Scan for the cell matching the given text and deliver its (x, y) coordinate at center. 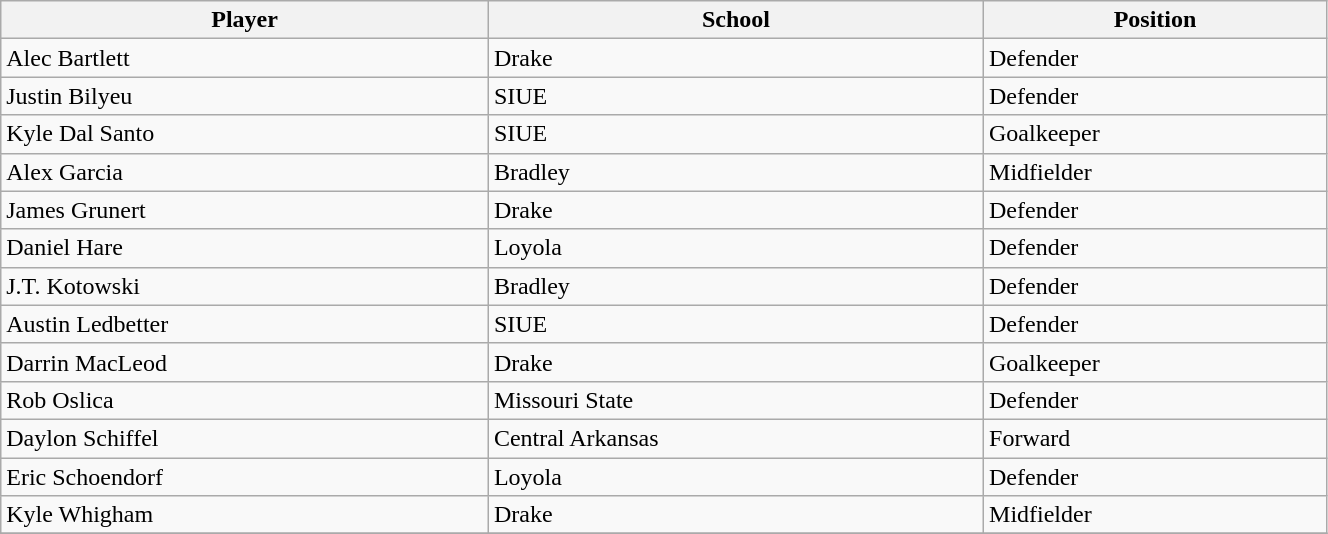
Central Arkansas (736, 438)
James Grunert (245, 210)
Austin Ledbetter (245, 324)
Forward (1156, 438)
Kyle Dal Santo (245, 134)
Daylon Schiffel (245, 438)
Missouri State (736, 400)
Alex Garcia (245, 172)
Eric Schoendorf (245, 477)
Rob Oslica (245, 400)
School (736, 20)
Darrin MacLeod (245, 362)
Daniel Hare (245, 248)
J.T. Kotowski (245, 286)
Player (245, 20)
Position (1156, 20)
Justin Bilyeu (245, 96)
Kyle Whigham (245, 515)
Alec Bartlett (245, 58)
